Extract the (x, y) coordinate from the center of the cell holding the provided text.  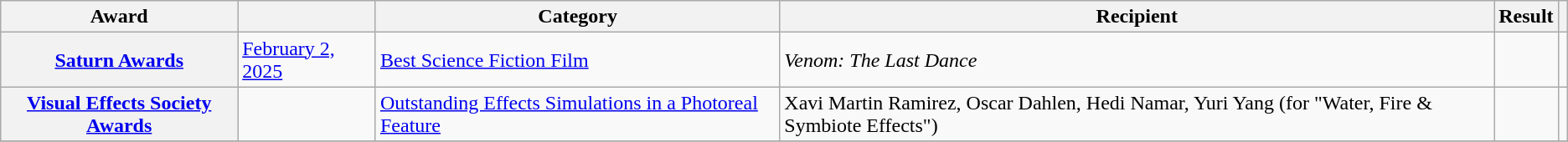
February 2, 2025 (307, 60)
Result (1526, 17)
Recipient (1137, 17)
Outstanding Effects Simulations in a Photoreal Feature (577, 114)
Visual Effects Society Awards (119, 114)
Venom: The Last Dance (1137, 60)
Best Science Fiction Film (577, 60)
Category (577, 17)
Saturn Awards (119, 60)
Award (119, 17)
Xavi Martin Ramirez, Oscar Dahlen, Hedi Namar, Yuri Yang (for "Water, Fire & Symbiote Effects") (1137, 114)
